Find where the given text appears and provide that cell's center as [x, y] coordinate. 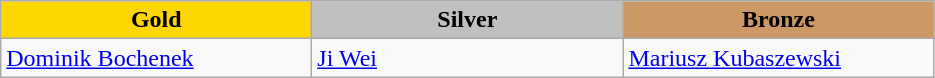
Dominik Bochenek [156, 58]
Gold [156, 20]
Ji Wei [468, 58]
Bronze [778, 20]
Silver [468, 20]
Mariusz Kubaszewski [778, 58]
